Capture the cell that displays the provided text and extract its (x, y) central coordinate. 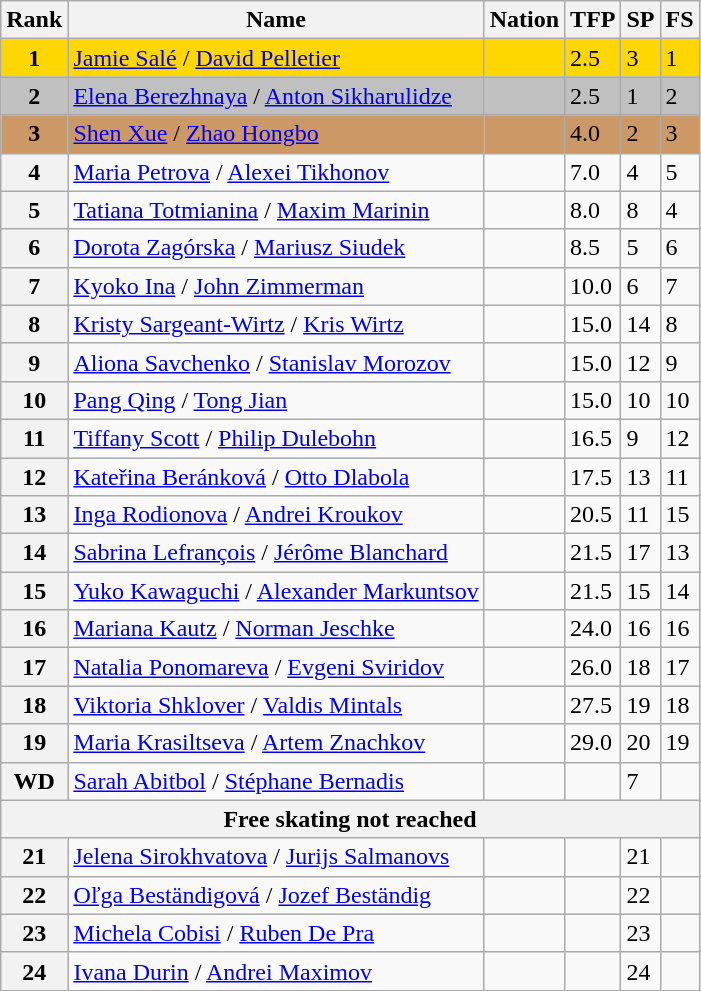
Ivana Durin / Andrei Maximov (276, 971)
8.0 (593, 210)
Nation (524, 20)
24.0 (593, 629)
Mariana Kautz / Norman Jeschke (276, 629)
Maria Krasiltseva / Artem Znachkov (276, 743)
Jelena Sirokhvatova / Jurijs Salmanovs (276, 857)
Sarah Abitbol / Stéphane Bernadis (276, 781)
Dorota Zagórska / Mariusz Siudek (276, 248)
Aliona Savchenko / Stanislav Morozov (276, 362)
Tiffany Scott / Philip Dulebohn (276, 438)
10.0 (593, 286)
27.5 (593, 705)
Kyoko Ina / John Zimmerman (276, 286)
Viktoria Shklover / Valdis Mintals (276, 705)
SP (640, 20)
Shen Xue / Zhao Hongbo (276, 134)
TFP (593, 20)
Natalia Ponomareva / Evgeni Sviridov (276, 667)
Maria Petrova / Alexei Tikhonov (276, 172)
Sabrina Lefrançois / Jérôme Blanchard (276, 553)
7.0 (593, 172)
29.0 (593, 743)
Oľga Beständigová / Jozef Beständig (276, 895)
Kristy Sargeant-Wirtz / Kris Wirtz (276, 324)
Tatiana Totmianina / Maxim Marinin (276, 210)
Name (276, 20)
Pang Qing / Tong Jian (276, 400)
16.5 (593, 438)
WD (34, 781)
26.0 (593, 667)
FS (680, 20)
Kateřina Beránková / Otto Dlabola (276, 477)
Yuko Kawaguchi / Alexander Markuntsov (276, 591)
Elena Berezhnaya / Anton Sikharulidze (276, 96)
Free skating not reached (350, 819)
20 (640, 743)
Jamie Salé / David Pelletier (276, 58)
4.0 (593, 134)
17.5 (593, 477)
8.5 (593, 248)
20.5 (593, 515)
Inga Rodionova / Andrei Kroukov (276, 515)
Rank (34, 20)
Michela Cobisi / Ruben De Pra (276, 933)
